Capture the cell that displays the provided text and extract its (x, y) central coordinate. 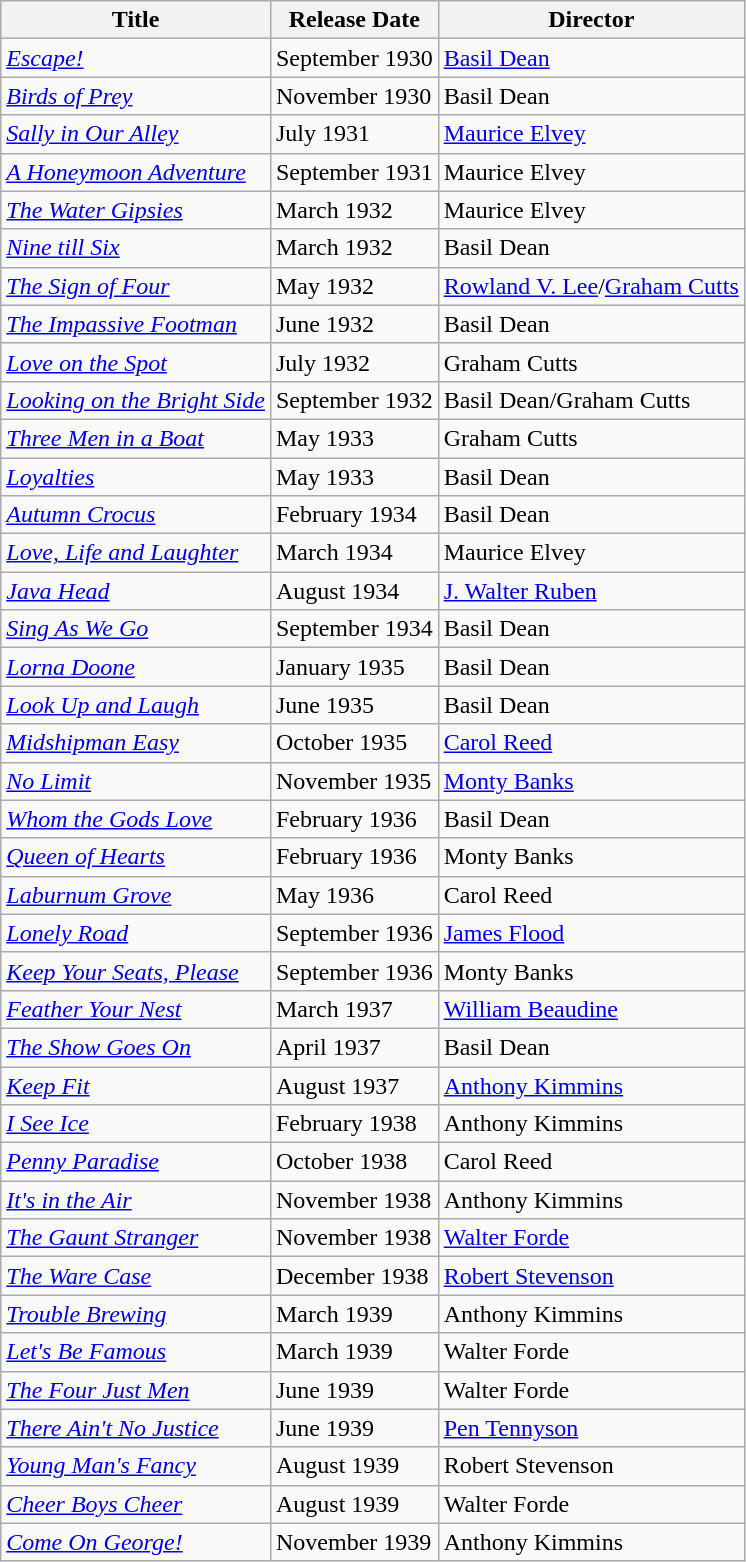
Queen of Hearts (136, 857)
The Impassive Footman (136, 324)
Come On George! (136, 1542)
February 1938 (354, 1124)
November 1935 (354, 781)
Look Up and Laugh (136, 705)
May 1932 (354, 286)
It's in the Air (136, 1200)
The Gaunt Stranger (136, 1238)
Keep Fit (136, 1085)
Keep Your Seats, Please (136, 971)
Feather Your Nest (136, 1009)
October 1935 (354, 743)
Whom the Gods Love (136, 819)
Director (591, 20)
Cheer Boys Cheer (136, 1504)
Three Men in a Boat (136, 438)
Penny Paradise (136, 1162)
A Honeymoon Adventure (136, 172)
The Four Just Men (136, 1390)
June 1935 (354, 705)
August 1937 (354, 1085)
January 1935 (354, 667)
The Show Goes On (136, 1047)
Escape! (136, 58)
Trouble Brewing (136, 1314)
Love on the Spot (136, 362)
November 1939 (354, 1542)
September 1931 (354, 172)
November 1930 (354, 96)
July 1931 (354, 134)
July 1932 (354, 362)
September 1934 (354, 629)
Young Man's Fancy (136, 1466)
Laburnum Grove (136, 895)
Rowland V. Lee/Graham Cutts (591, 286)
Looking on the Bright Side (136, 400)
May 1936 (354, 895)
Midshipman Easy (136, 743)
Love, Life and Laughter (136, 553)
Autumn Crocus (136, 515)
The Water Gipsies (136, 210)
Basil Dean/Graham Cutts (591, 400)
August 1934 (354, 591)
Lorna Doone (136, 667)
James Flood (591, 933)
Lonely Road (136, 933)
Let's Be Famous (136, 1352)
March 1937 (354, 1009)
April 1937 (354, 1047)
Release Date (354, 20)
June 1932 (354, 324)
Sing As We Go (136, 629)
March 1934 (354, 553)
There Ain't No Justice (136, 1428)
Birds of Prey (136, 96)
J. Walter Ruben (591, 591)
I See Ice (136, 1124)
Nine till Six (136, 248)
Title (136, 20)
Java Head (136, 591)
February 1934 (354, 515)
Loyalties (136, 477)
Pen Tennyson (591, 1428)
September 1930 (354, 58)
The Ware Case (136, 1276)
Sally in Our Alley (136, 134)
William Beaudine (591, 1009)
The Sign of Four (136, 286)
September 1932 (354, 400)
December 1938 (354, 1276)
No Limit (136, 781)
October 1938 (354, 1162)
